Return the [x, y] coordinate for the center point of the cell that contains the specified text.  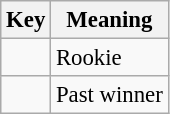
Past winner [110, 95]
Key [26, 20]
Rookie [110, 58]
Meaning [110, 20]
